Determine the [x, y] coordinate at the center of the cell enclosing the given text.  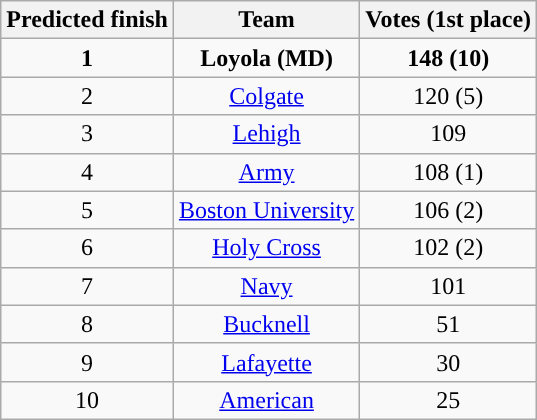
Colgate [266, 96]
6 [88, 248]
Lehigh [266, 134]
30 [448, 362]
106 (2) [448, 210]
25 [448, 400]
Lafayette [266, 362]
51 [448, 324]
4 [88, 172]
102 (2) [448, 248]
2 [88, 96]
1 [88, 58]
108 (1) [448, 172]
109 [448, 134]
American [266, 400]
Predicted finish [88, 20]
Holy Cross [266, 248]
Army [266, 172]
Bucknell [266, 324]
148 (10) [448, 58]
10 [88, 400]
7 [88, 286]
Boston University [266, 210]
3 [88, 134]
9 [88, 362]
Navy [266, 286]
Votes (1st place) [448, 20]
Loyola (MD) [266, 58]
5 [88, 210]
120 (5) [448, 96]
101 [448, 286]
Team [266, 20]
8 [88, 324]
